Output the [x, y] coordinate of the center of the cell containing the given text.  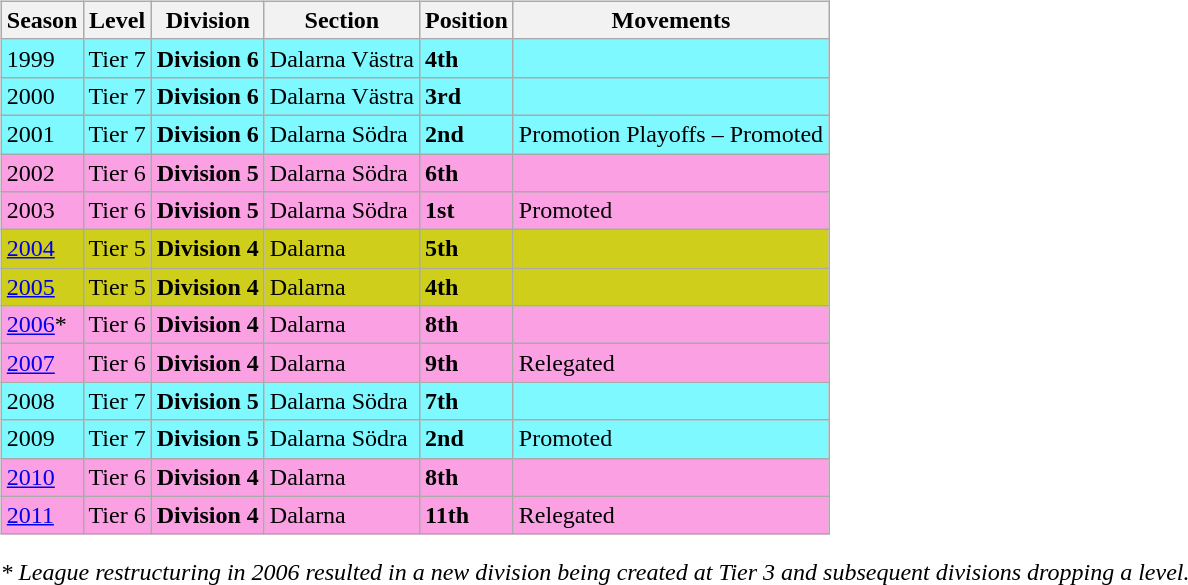
Division [208, 20]
2003 [42, 211]
Promotion Playoffs – Promoted [670, 134]
2007 [42, 363]
2006* [42, 325]
9th [467, 363]
2005 [42, 287]
1999 [42, 58]
Section [342, 20]
7th [467, 401]
Position [467, 20]
2010 [42, 477]
2001 [42, 134]
11th [467, 515]
2004 [42, 249]
Season [42, 20]
2008 [42, 401]
2000 [42, 96]
6th [467, 173]
2009 [42, 439]
1st [467, 211]
Movements [670, 20]
3rd [467, 96]
5th [467, 249]
2002 [42, 173]
2011 [42, 515]
Level [117, 20]
